From the cell containing the given text, extract its center point as (X, Y) coordinate. 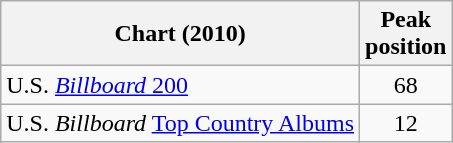
U.S. Billboard Top Country Albums (180, 123)
Peakposition (406, 34)
Chart (2010) (180, 34)
12 (406, 123)
68 (406, 85)
U.S. Billboard 200 (180, 85)
